Output the [x, y] coordinate of the center of the cell containing the given text.  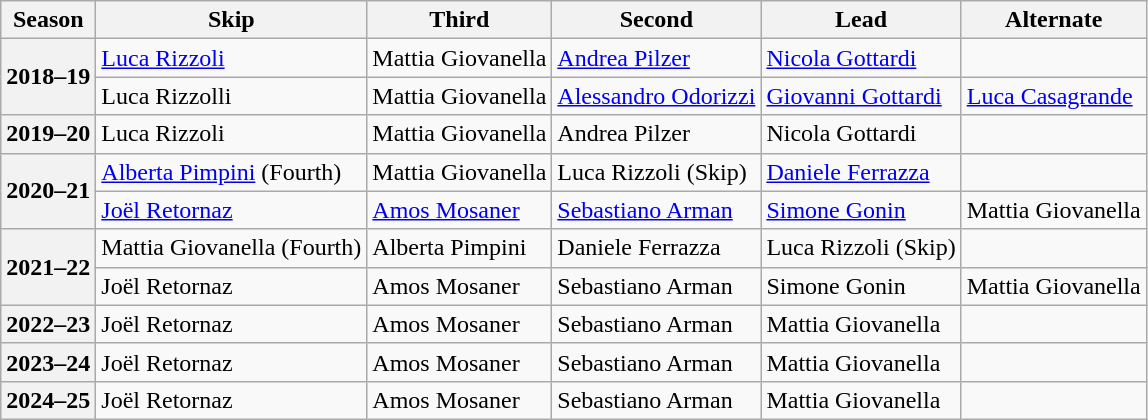
Third [460, 20]
Skip [232, 20]
Alberta Pimpini (Fourth) [232, 172]
Season [48, 20]
2020–21 [48, 191]
2021–22 [48, 267]
Giovanni Gottardi [861, 96]
Second [656, 20]
Alternate [1054, 20]
Mattia Giovanella (Fourth) [232, 248]
Luca Casagrande [1054, 96]
2023–24 [48, 362]
2018–19 [48, 77]
2022–23 [48, 324]
Luca Rizzolli [232, 96]
Alberta Pimpini [460, 248]
2024–25 [48, 400]
Lead [861, 20]
Alessandro Odorizzi [656, 96]
2019–20 [48, 134]
